Determine the [X, Y] coordinate at the center of the cell enclosing the given text.  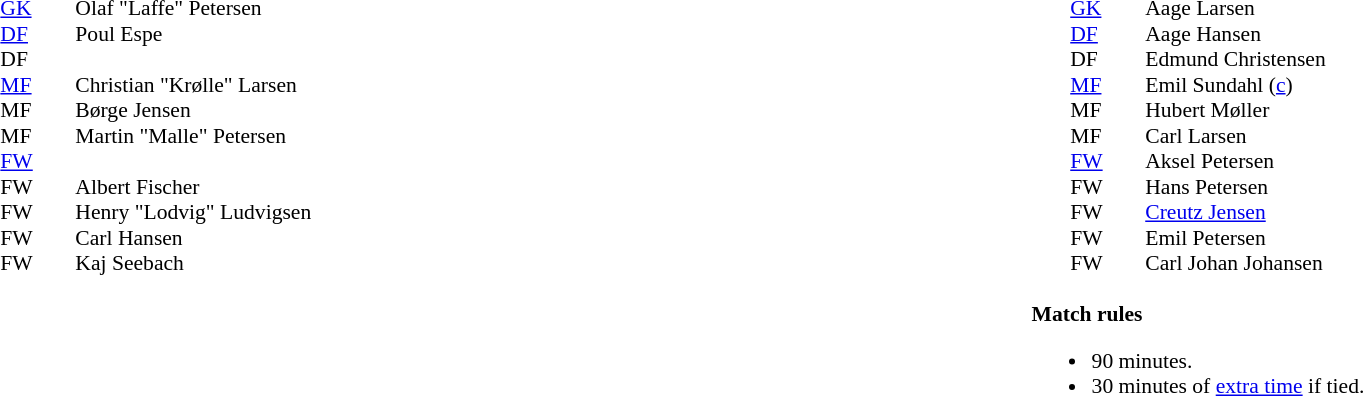
Kaj Seebach [193, 263]
Poul Espe [193, 34]
Børge Jensen [193, 111]
Carl Hansen [193, 238]
Hans Petersen [1235, 187]
Emil Petersen [1235, 238]
Edmund Christensen [1235, 59]
Carl Larsen [1235, 136]
Carl Johan Johansen [1235, 263]
Emil Sundahl (c) [1235, 85]
Hubert Møller [1235, 111]
Martin "Malle" Petersen [193, 136]
Creutz Jensen [1235, 213]
Albert Fischer [193, 187]
Henry "Lodvig" Ludvigsen [193, 213]
Aage Hansen [1235, 34]
Christian "Krølle" Larsen [193, 85]
Aksel Petersen [1235, 161]
